Determine the [X, Y] coordinate at the center of the cell enclosing the given text.  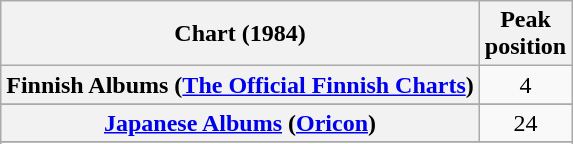
4 [525, 85]
Peakposition [525, 34]
Chart (1984) [240, 34]
Japanese Albums (Oricon) [240, 123]
24 [525, 123]
Finnish Albums (The Official Finnish Charts) [240, 85]
